Extract the (x, y) coordinate from the center of the cell holding the provided text.  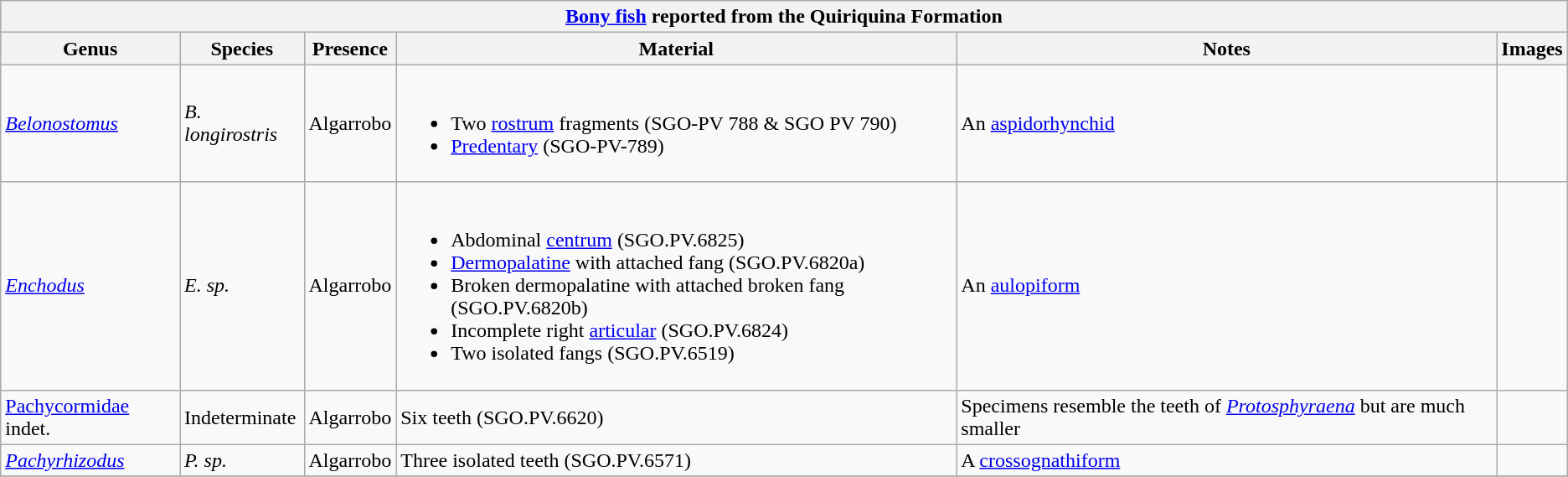
Notes (1226, 49)
Specimens resemble the teeth of Protosphyraena but are much smaller (1226, 417)
Belonostomus (90, 123)
Three isolated teeth (SGO.PV.6571) (677, 460)
Six teeth (SGO.PV.6620) (677, 417)
Material (677, 49)
Pachyrhizodus (90, 460)
Images (1532, 49)
Genus (90, 49)
An aspidorhynchid (1226, 123)
Indeterminate (242, 417)
A crossognathiform (1226, 460)
Bony fish reported from the Quiriquina Formation (784, 17)
Presence (350, 49)
Pachycormidae indet. (90, 417)
E. sp. (242, 286)
B. longirostris (242, 123)
Two rostrum fragments (SGO-PV 788 & SGO PV 790)Predentary (SGO-PV-789) (677, 123)
P. sp. (242, 460)
Species (242, 49)
An aulopiform (1226, 286)
Enchodus (90, 286)
